Return (X, Y) of the center of cell containing provided text 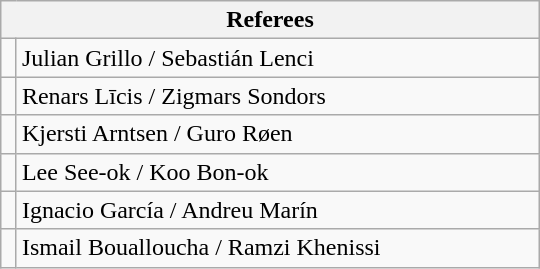
Lee See-ok / Koo Bon-ok (278, 172)
Renars Līcis / Zigmars Sondors (278, 96)
Ignacio García / Andreu Marín (278, 210)
Kjersti Arntsen / Guro Røen (278, 134)
Julian Grillo / Sebastián Lenci (278, 58)
Referees (270, 20)
Ismail Boualloucha / Ramzi Khenissi (278, 248)
